Output the [x, y] coordinate of the center of the cell containing the given text.  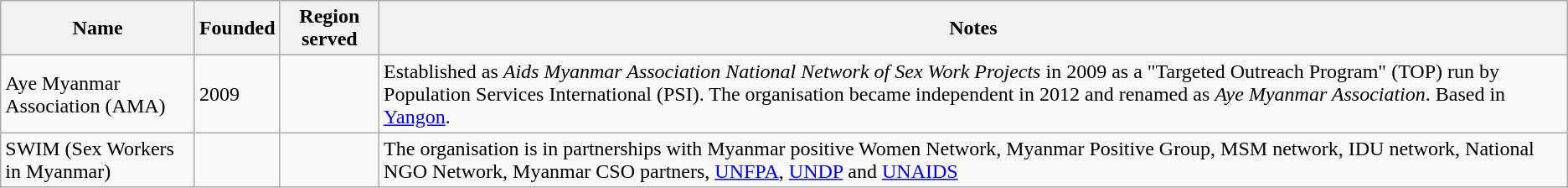
2009 [237, 94]
SWIM (Sex Workers in Myanmar) [98, 159]
Aye Myanmar Association (AMA) [98, 94]
Founded [237, 29]
Notes [973, 29]
Name [98, 29]
Region served [329, 29]
